Extract the [x, y] coordinate from the center of the cell holding the provided text.  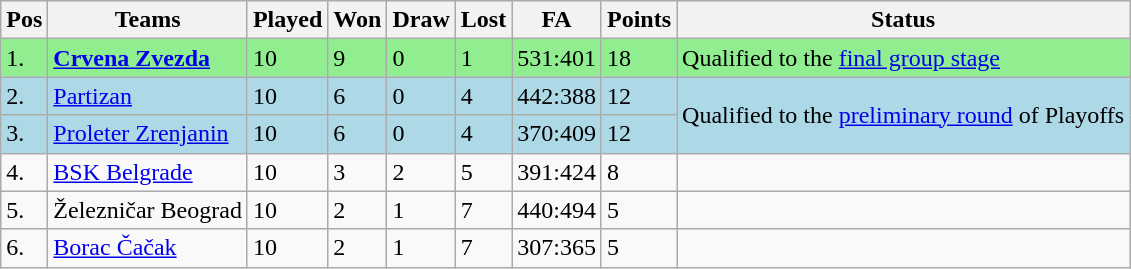
Qualified to the final group stage [904, 58]
8 [638, 172]
Status [904, 20]
Lost [483, 20]
Teams [148, 20]
3. [24, 134]
Draw [421, 20]
Borac Čačak [148, 248]
Won [358, 20]
Proleter Zrenjanin [148, 134]
Pos [24, 20]
Železničar Beograd [148, 210]
Crvena Zvezda [148, 58]
BSK Belgrade [148, 172]
9 [358, 58]
391:424 [557, 172]
370:409 [557, 134]
3 [358, 172]
1. [24, 58]
FA [557, 20]
6. [24, 248]
440:494 [557, 210]
2. [24, 96]
Points [638, 20]
531:401 [557, 58]
18 [638, 58]
442:388 [557, 96]
4. [24, 172]
Qualified to the preliminary round of Playoffs [904, 115]
Partizan [148, 96]
307:365 [557, 248]
Played [287, 20]
5. [24, 210]
